Find where the given text appears and provide that cell's center as (X, Y) coordinate. 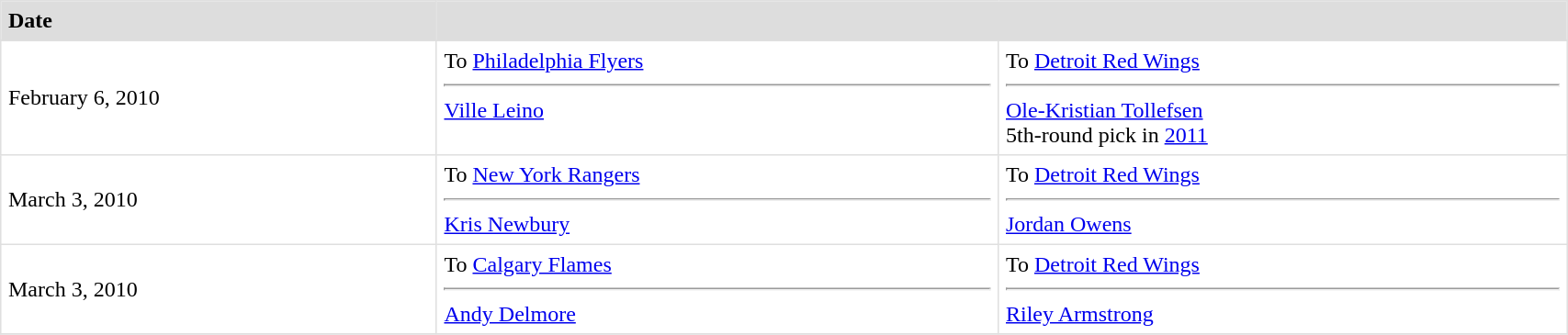
To Philadelphia FlyersVille Leino (717, 97)
To Detroit Red WingsOle-Kristian Tollefsen5th-round pick in 2011 (1282, 97)
February 6, 2010 (219, 97)
To Detroit Red WingsRiley Armstrong (1282, 289)
To Detroit Red WingsJordan Owens (1282, 200)
Date (219, 21)
To Calgary FlamesAndy Delmore (717, 289)
To New York RangersKris Newbury (717, 200)
